Output the (x, y) coordinate of the center of the cell containing the given text.  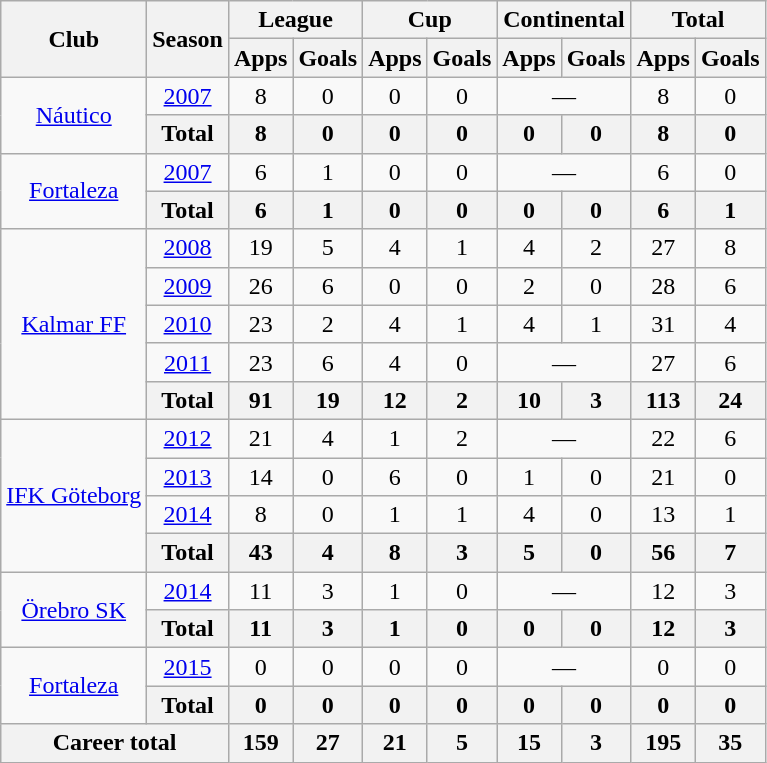
2011 (188, 362)
Náutico (74, 115)
28 (663, 286)
2015 (188, 667)
10 (529, 400)
113 (663, 400)
Örebro SK (74, 610)
2010 (188, 324)
26 (260, 286)
56 (663, 553)
Club (74, 39)
2013 (188, 477)
2012 (188, 438)
35 (730, 743)
43 (260, 553)
195 (663, 743)
13 (663, 515)
91 (260, 400)
24 (730, 400)
IFK Göteborg (74, 495)
7 (730, 553)
2009 (188, 286)
Continental (564, 20)
14 (260, 477)
2008 (188, 248)
Career total (115, 743)
159 (260, 743)
League (295, 20)
15 (529, 743)
31 (663, 324)
Kalmar FF (74, 324)
22 (663, 438)
Season (188, 39)
Cup (430, 20)
